Return the (x, y) coordinate for the center point of the cell that contains the specified text.  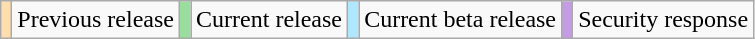
Current beta release (460, 20)
Previous release (96, 20)
Current release (270, 20)
Security response (664, 20)
